Return the [x, y] coordinate for the center point of the cell that contains the specified text.  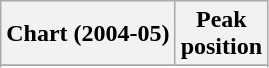
Peakposition [221, 34]
Chart (2004-05) [88, 34]
